Extract the (X, Y) coordinate from the center of the cell holding the provided text.  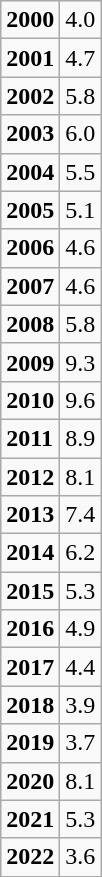
2003 (30, 134)
2016 (30, 629)
2009 (30, 362)
2020 (30, 781)
2018 (30, 705)
2001 (30, 58)
2021 (30, 819)
3.7 (80, 743)
3.6 (80, 857)
4.9 (80, 629)
2017 (30, 667)
2005 (30, 210)
2014 (30, 553)
9.3 (80, 362)
6.0 (80, 134)
2011 (30, 438)
8.9 (80, 438)
2004 (30, 172)
5.1 (80, 210)
7.4 (80, 515)
2010 (30, 400)
2002 (30, 96)
2012 (30, 477)
2013 (30, 515)
4.4 (80, 667)
3.9 (80, 705)
4.0 (80, 20)
2019 (30, 743)
2022 (30, 857)
2000 (30, 20)
6.2 (80, 553)
2006 (30, 248)
9.6 (80, 400)
2015 (30, 591)
2008 (30, 324)
2007 (30, 286)
5.5 (80, 172)
4.7 (80, 58)
